For the text-containing cell, return its midpoint in [X, Y] coordinate format. 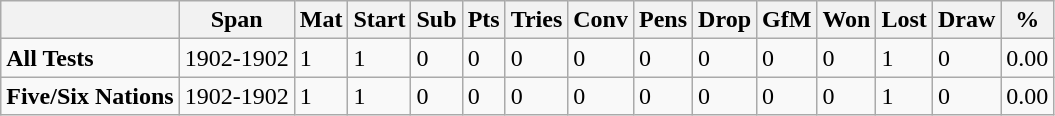
All Tests [90, 58]
Start [380, 20]
Conv [601, 20]
Drop [725, 20]
GfM [787, 20]
Lost [904, 20]
Sub [436, 20]
Five/Six Nations [90, 96]
% [1028, 20]
Mat [321, 20]
Pens [662, 20]
Pts [484, 20]
Won [846, 20]
Draw [966, 20]
Span [236, 20]
Tries [536, 20]
